From the cell containing the given text, extract its center point as (X, Y) coordinate. 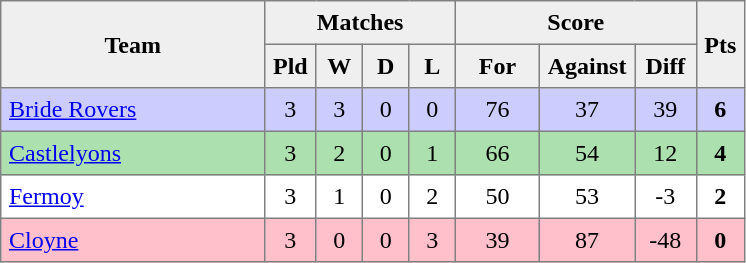
Castlelyons (133, 153)
Against (586, 66)
-48 (666, 240)
W (339, 66)
Diff (666, 66)
Pld (290, 66)
D (385, 66)
76 (497, 110)
53 (586, 197)
4 (720, 153)
12 (666, 153)
Pts (720, 44)
-3 (666, 197)
Cloyne (133, 240)
54 (586, 153)
37 (586, 110)
66 (497, 153)
For (497, 66)
Team (133, 44)
L (432, 66)
Matches (360, 23)
Fermoy (133, 197)
50 (497, 197)
Score (576, 23)
Bride Rovers (133, 110)
6 (720, 110)
87 (586, 240)
